Determine the [X, Y] coordinate at the center of the cell enclosing the given text.  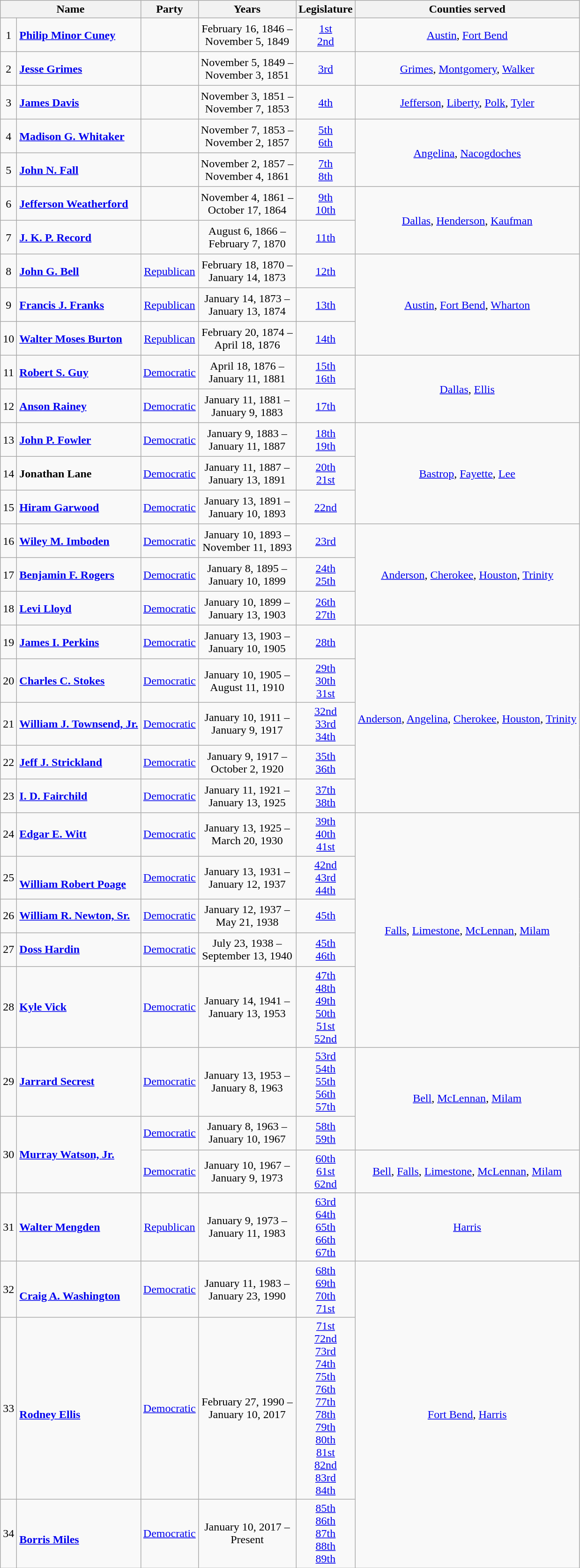
29th30th31st [326, 681]
Dallas, Henderson, Kaufman [467, 221]
John N. Fall [79, 170]
Bastrop, Fayette, Lee [467, 474]
32 [8, 1289]
William Robert Poage [79, 877]
23 [8, 796]
8 [8, 271]
January 10, 1911 –January 9, 1917 [247, 724]
18 [8, 609]
January 13, 1953 –January 8, 1963 [247, 1082]
January 11, 1983 –January 23, 1990 [247, 1289]
January 13, 1891 –January 10, 1893 [247, 507]
Name [71, 9]
February 27, 1990 –January 10, 2017 [247, 1408]
Hiram Garwood [79, 507]
17 [8, 575]
31 [8, 1227]
Jefferson, Liberty, Polk, Tyler [467, 103]
21 [8, 724]
Doss Hardin [79, 950]
2 [8, 69]
January 9, 1883 –January 11, 1887 [247, 440]
Falls, Limestone, McLennan, Milam [467, 930]
January 13, 1925 –March 20, 1930 [247, 834]
Walter Moses Burton [79, 339]
January 9, 1917 –October 2, 1920 [247, 762]
January 11, 1887 –January 13, 1891 [247, 474]
Benjamin F. Rogers [79, 575]
January 8, 1963 –January 10, 1967 [247, 1133]
July 23, 1938 –September 13, 1940 [247, 950]
Fort Bend, Harris [467, 1414]
William J. Townsend, Jr. [79, 724]
5th6th [326, 136]
Madison G. Whitaker [79, 136]
Legislature [326, 9]
November 4, 1861 –October 17, 1864 [247, 204]
20 [8, 681]
1st2nd [326, 35]
Grimes, Montgomery, Walker [467, 69]
63rd64th65th66th67th [326, 1227]
19 [8, 642]
4 [8, 136]
58th59th [326, 1133]
45th46th [326, 950]
39th40th41st [326, 834]
Charles C. Stokes [79, 681]
February 18, 1870 –January 14, 1873 [247, 271]
7 [8, 238]
Kyle Vick [79, 1007]
Anderson, Cherokee, Houston, Trinity [467, 575]
James I. Perkins [79, 642]
Levi Lloyd [79, 609]
26th27th [326, 609]
27 [8, 950]
23rd [326, 541]
Angelina, Nacogdoches [467, 153]
William R. Newton, Sr. [79, 916]
Dallas, Ellis [467, 389]
January 14, 1941 –January 13, 1953 [247, 1007]
Counties served [467, 9]
34 [8, 1533]
January 8, 1895 –January 10, 1899 [247, 575]
22 [8, 762]
71st72nd73rd74th75th76th77th78th79th80th81st82nd83rd84th [326, 1408]
January 14, 1873 –January 13, 1874 [247, 305]
28 [8, 1007]
60th61st62nd [326, 1171]
January 10, 1899 –January 13, 1903 [247, 609]
3 [8, 103]
47th48th49th50th51st52nd [326, 1007]
14 [8, 474]
January 10, 2017 –Present [247, 1533]
42nd43rd44th [326, 877]
Murray Watson, Jr. [79, 1154]
Walter Mengden [79, 1227]
January 11, 1881 –January 9, 1883 [247, 406]
January 10, 1967 –January 9, 1973 [247, 1171]
Austin, Fort Bend [467, 35]
Bell, McLennan, Milam [467, 1099]
11th [326, 238]
January 9, 1973 –January 11, 1983 [247, 1227]
Harris [467, 1227]
James Davis [79, 103]
Jeff J. Strickland [79, 762]
12 [8, 406]
12th [326, 271]
November 3, 1851 –November 7, 1853 [247, 103]
November 7, 1853 –November 2, 1857 [247, 136]
6 [8, 204]
John P. Fowler [79, 440]
Philip Minor Cuney [79, 35]
18th19th [326, 440]
November 2, 1857 –November 4, 1861 [247, 170]
August 6, 1866 –February 7, 1870 [247, 238]
November 5, 1849 –November 3, 1851 [247, 69]
J. K. P. Record [79, 238]
January 13, 1903 –January 10, 1905 [247, 642]
February 20, 1874 –April 18, 1876 [247, 339]
13 [8, 440]
I. D. Fairchild [79, 796]
24th25th [326, 575]
Anson Rainey [79, 406]
11 [8, 372]
37th38th [326, 796]
9 [8, 305]
Craig A. Washington [79, 1289]
26 [8, 916]
Rodney Ellis [79, 1408]
22nd [326, 507]
Jefferson Weatherford [79, 204]
January 12, 1937 –May 21, 1938 [247, 916]
Jarrard Secrest [79, 1082]
Francis J. Franks [79, 305]
John G. Bell [79, 271]
14th [326, 339]
53rd54th55th56th57th [326, 1082]
Wiley M. Imboden [79, 541]
24 [8, 834]
Borris Miles [79, 1533]
Robert S. Guy [79, 372]
Jesse Grimes [79, 69]
Jonathan Lane [79, 474]
7th8th [326, 170]
32nd33rd34th [326, 724]
5 [8, 170]
Edgar E. Witt [79, 834]
15 [8, 507]
20th21st [326, 474]
3rd [326, 69]
January 10, 1905 –August 11, 1910 [247, 681]
Party [170, 9]
January 10, 1893 –November 11, 1893 [247, 541]
January 13, 1931 –January 12, 1937 [247, 877]
Austin, Fort Bend, Wharton [467, 305]
4th [326, 103]
30 [8, 1154]
29 [8, 1082]
Bell, Falls, Limestone, McLennan, Milam [467, 1171]
Anderson, Angelina, Cherokee, Houston, Trinity [467, 719]
13th [326, 305]
16 [8, 541]
1 [8, 35]
17th [326, 406]
10 [8, 339]
25 [8, 877]
February 16, 1846 –November 5, 1849 [247, 35]
January 11, 1921 –January 13, 1925 [247, 796]
85th86th87th88th89th [326, 1533]
9th10th [326, 204]
15th16th [326, 372]
28th [326, 642]
April 18, 1876 –January 11, 1881 [247, 372]
35th36th [326, 762]
68th69th70th71st [326, 1289]
33 [8, 1408]
45th [326, 916]
Years [247, 9]
